Output the [x, y] coordinate of the center of the cell containing the given text.  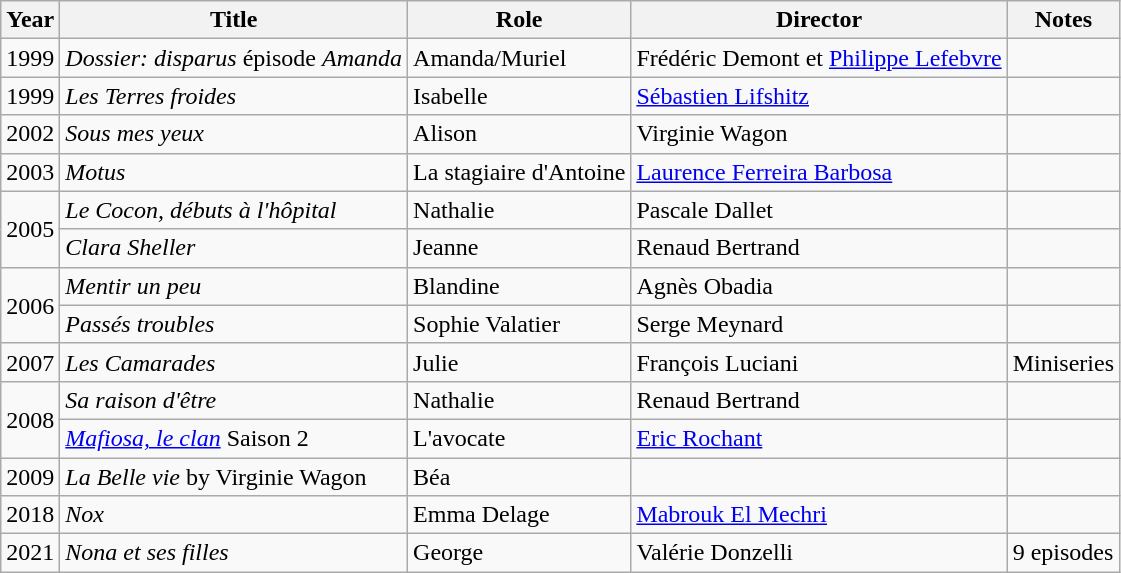
François Luciani [819, 362]
Laurence Ferreira Barbosa [819, 172]
Mafiosa, le clan Saison 2 [234, 438]
2007 [30, 362]
Frédéric Demont et Philippe Lefebvre [819, 58]
Mentir un peu [234, 286]
Serge Meynard [819, 324]
Sophie Valatier [520, 324]
Les Terres froides [234, 96]
Jeanne [520, 248]
Agnès Obadia [819, 286]
Miniseries [1063, 362]
Title [234, 20]
Motus [234, 172]
Blandine [520, 286]
Mabrouk El Mechri [819, 515]
Passés troubles [234, 324]
L'avocate [520, 438]
2021 [30, 553]
Isabelle [520, 96]
Clara Sheller [234, 248]
Sébastien Lifshitz [819, 96]
La stagiaire d'Antoine [520, 172]
Les Camarades [234, 362]
Nona et ses filles [234, 553]
2005 [30, 229]
George [520, 553]
2008 [30, 419]
Notes [1063, 20]
2003 [30, 172]
La Belle vie by Virginie Wagon [234, 477]
2009 [30, 477]
Emma Delage [520, 515]
Year [30, 20]
Dossier: disparus épisode Amanda [234, 58]
Le Cocon, débuts à l'hôpital [234, 210]
Director [819, 20]
Sa raison d'être [234, 400]
Alison [520, 134]
Virginie Wagon [819, 134]
2006 [30, 305]
2002 [30, 134]
Béa [520, 477]
Role [520, 20]
Sous mes yeux [234, 134]
Julie [520, 362]
9 episodes [1063, 553]
Nox [234, 515]
Amanda/Muriel [520, 58]
2018 [30, 515]
Valérie Donzelli [819, 553]
Eric Rochant [819, 438]
Pascale Dallet [819, 210]
